Capture the cell that displays the provided text and extract its (X, Y) central coordinate. 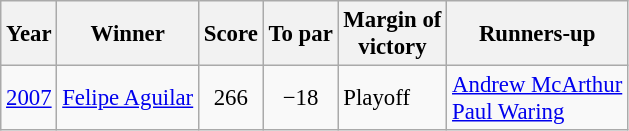
Year (29, 34)
−18 (300, 98)
Runners-up (538, 34)
Andrew McArthur Paul Waring (538, 98)
Score (230, 34)
Winner (128, 34)
To par (300, 34)
Margin ofvictory (392, 34)
2007 (29, 98)
266 (230, 98)
Felipe Aguilar (128, 98)
Playoff (392, 98)
